Identify which cell holds the provided text, then report its (X, Y) central coordinate. 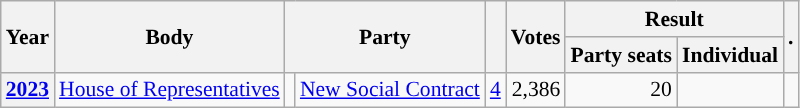
Result (674, 19)
4 (496, 90)
. (791, 36)
New Social Contract (390, 90)
House of Representatives (170, 90)
Body (170, 36)
Votes (536, 36)
Party seats (620, 55)
2,386 (536, 90)
Individual (730, 55)
20 (620, 90)
Party (385, 36)
Year (28, 36)
2023 (28, 90)
